Output the (X, Y) coordinate of the center of the cell containing the given text.  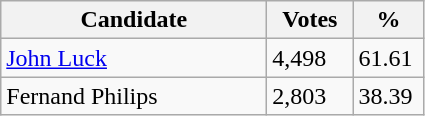
Fernand Philips (134, 96)
Candidate (134, 20)
Votes (310, 20)
38.39 (388, 96)
4,498 (310, 58)
% (388, 20)
John Luck (134, 58)
61.61 (388, 58)
2,803 (310, 96)
